Pinpoint the cell where the given text exists, returning its (X, Y) midpoint coordinate. 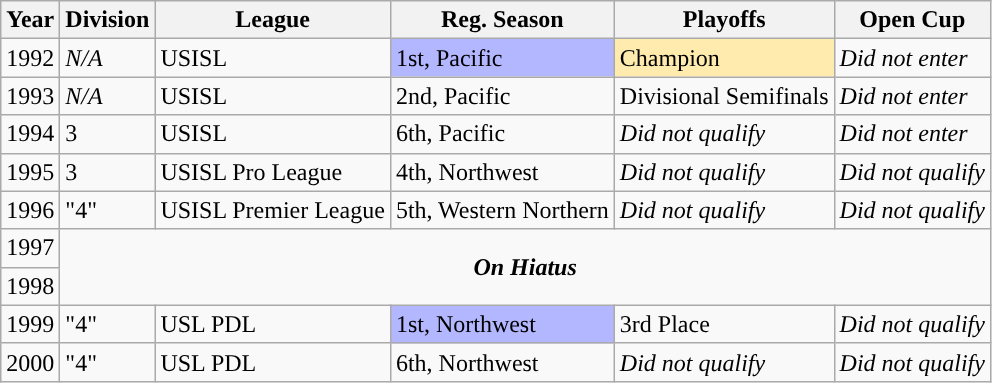
1997 (30, 248)
Reg. Season (502, 20)
3rd Place (724, 324)
USISL Pro League (272, 172)
Divisional Semifinals (724, 96)
1st, Pacific (502, 58)
Open Cup (912, 20)
1995 (30, 172)
6th, Northwest (502, 362)
2000 (30, 362)
Division (108, 20)
League (272, 20)
USISL Premier League (272, 210)
1996 (30, 210)
1st, Northwest (502, 324)
Year (30, 20)
1993 (30, 96)
2nd, Pacific (502, 96)
Champion (724, 58)
1999 (30, 324)
4th, Northwest (502, 172)
1992 (30, 58)
On Hiatus (526, 267)
5th, Western Northern (502, 210)
Playoffs (724, 20)
1994 (30, 134)
6th, Pacific (502, 134)
1998 (30, 286)
